Locate the cell with the specified text and output its [X, Y] center coordinate. 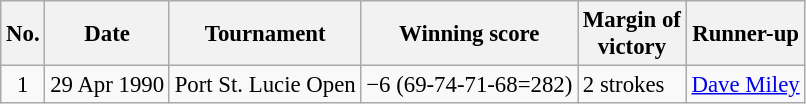
Margin ofvictory [632, 34]
−6 (69-74-71-68=282) [470, 85]
No. [23, 34]
Port St. Lucie Open [265, 85]
Date [107, 34]
Runner-up [746, 34]
Winning score [470, 34]
Tournament [265, 34]
2 strokes [632, 85]
1 [23, 85]
29 Apr 1990 [107, 85]
Dave Miley [746, 85]
